Pinpoint the cell where the given text exists, returning its (X, Y) midpoint coordinate. 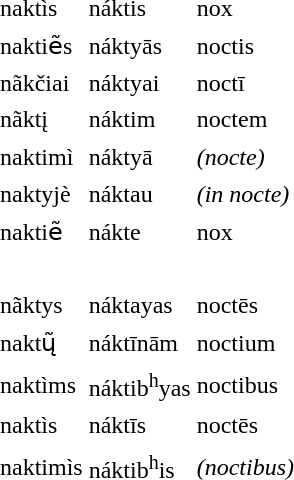
náktau (140, 195)
náktyā (140, 158)
náktīnām (140, 344)
náktyās (140, 46)
náktīs (140, 426)
náktibhyas (140, 385)
náktayas (140, 307)
náktyai (140, 83)
náktim (140, 121)
nákte (140, 232)
